Output the (X, Y) coordinate of the center of the cell containing the given text.  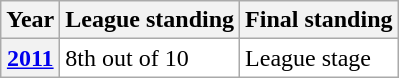
8th out of 10 (150, 58)
League stage (319, 58)
League standing (150, 20)
2011 (30, 58)
Final standing (319, 20)
Year (30, 20)
